Return (X, Y) of the center of cell containing provided text 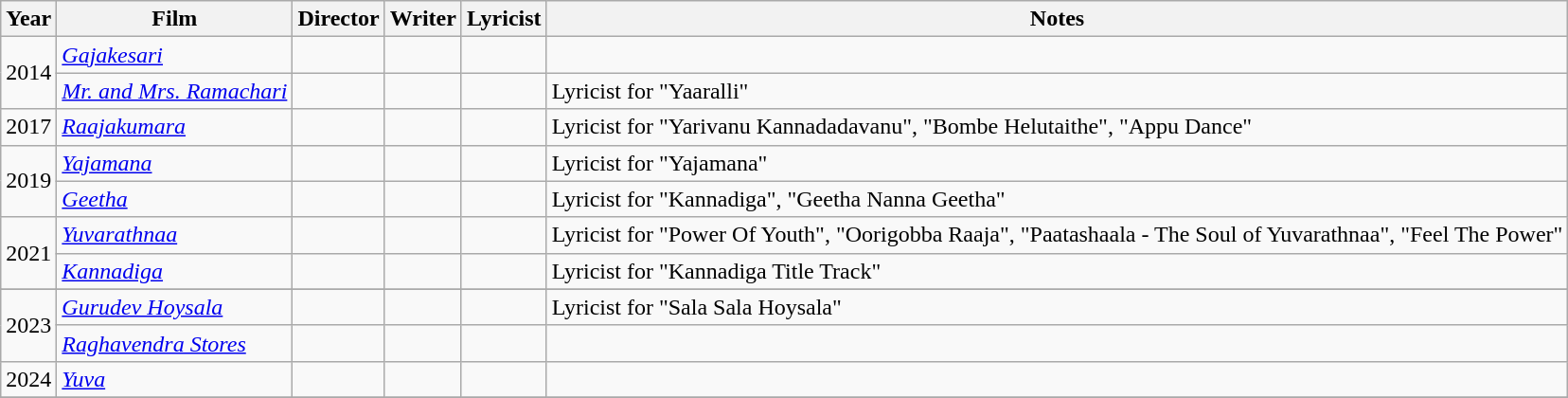
Lyricist for "Yaaralli" (1057, 91)
Gajakesari (174, 55)
Yuvarathnaa (174, 235)
Lyricist for "Yarivanu Kannadadavanu", "Bombe Helutaithe", "Appu Dance" (1057, 127)
Film (174, 19)
Writer (422, 19)
2014 (28, 73)
Lyricist (504, 19)
2017 (28, 127)
2019 (28, 181)
Kannadiga (174, 271)
Lyricist for "Kannadiga Title Track" (1057, 271)
Lyricist for "Kannadiga", "Geetha Nanna Geetha" (1057, 199)
Yuva (174, 379)
2021 (28, 253)
Lyricist for "Yajamana" (1057, 163)
Geetha (174, 199)
Raajakumara (174, 127)
Mr. and Mrs. Ramachari (174, 91)
Director (339, 19)
Notes (1057, 19)
Lyricist for "Power Of Youth", "Oorigobba Raaja", "Paatashaala - The Soul of Yuvarathnaa", "Feel The Power" (1057, 235)
Gurudev Hoysala (174, 307)
2024 (28, 379)
Lyricist for "Sala Sala Hoysala" (1057, 307)
Year (28, 19)
Yajamana (174, 163)
Raghavendra Stores (174, 343)
2023 (28, 325)
